Identify which cell holds the provided text, then report its (X, Y) central coordinate. 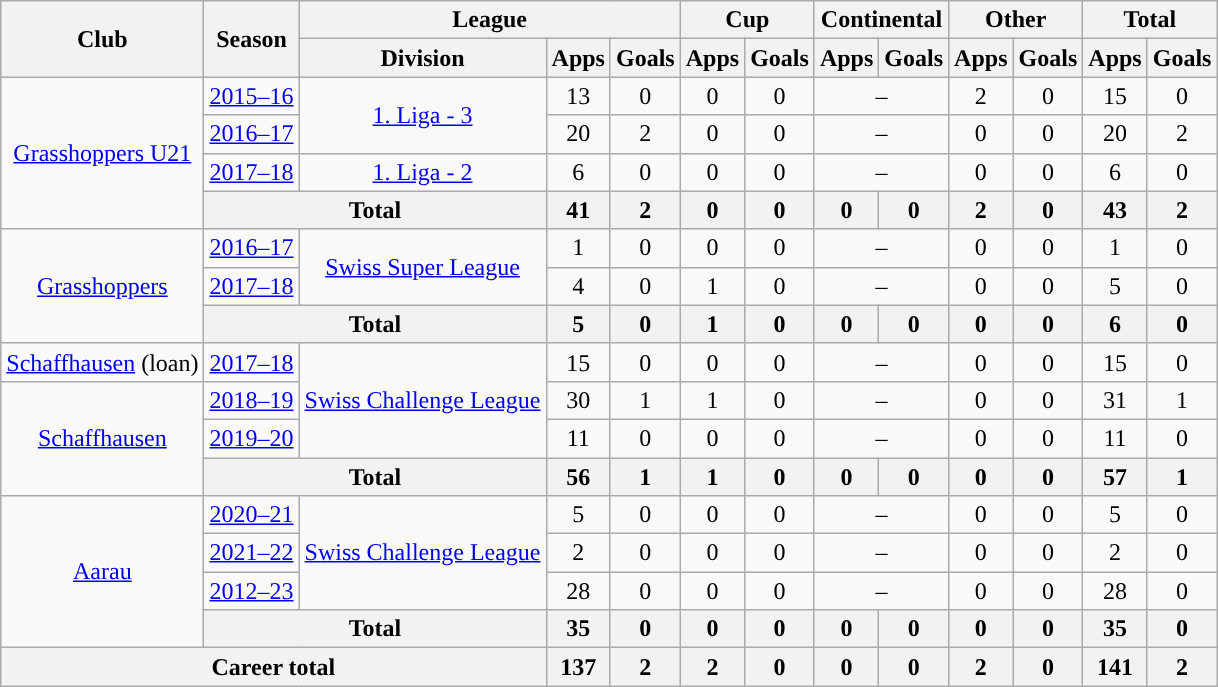
League (490, 20)
13 (578, 96)
1. Liga - 3 (422, 115)
2015–16 (252, 96)
Grasshoppers (102, 286)
Career total (274, 667)
Club (102, 39)
Schaffhausen (loan) (102, 362)
Aarau (102, 572)
Continental (881, 20)
2021–22 (252, 553)
Cup (747, 20)
2019–20 (252, 438)
43 (1115, 210)
Schaffhausen (102, 438)
Swiss Super League (422, 267)
56 (578, 477)
57 (1115, 477)
Other (1016, 20)
141 (1115, 667)
2020–21 (252, 515)
Division (422, 58)
41 (578, 210)
137 (578, 667)
4 (578, 286)
2012–23 (252, 591)
2018–19 (252, 400)
30 (578, 400)
1. Liga - 2 (422, 172)
Grasshoppers U21 (102, 153)
Season (252, 39)
31 (1115, 400)
